Capture the cell that displays the provided text and extract its (X, Y) central coordinate. 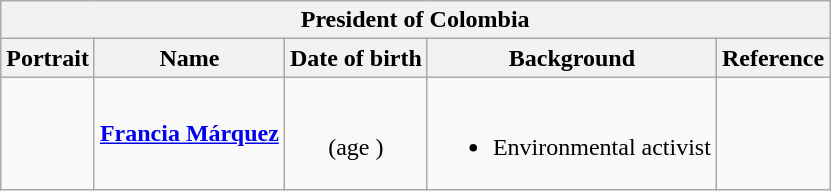
Reference (772, 58)
President of Colombia (416, 20)
Francia Márquez (189, 134)
Portrait (48, 58)
Date of birth (356, 58)
Environmental activist (572, 134)
Name (189, 58)
(age ) (356, 134)
Background (572, 58)
